Output the (x, y) coordinate of the center of the cell containing the given text.  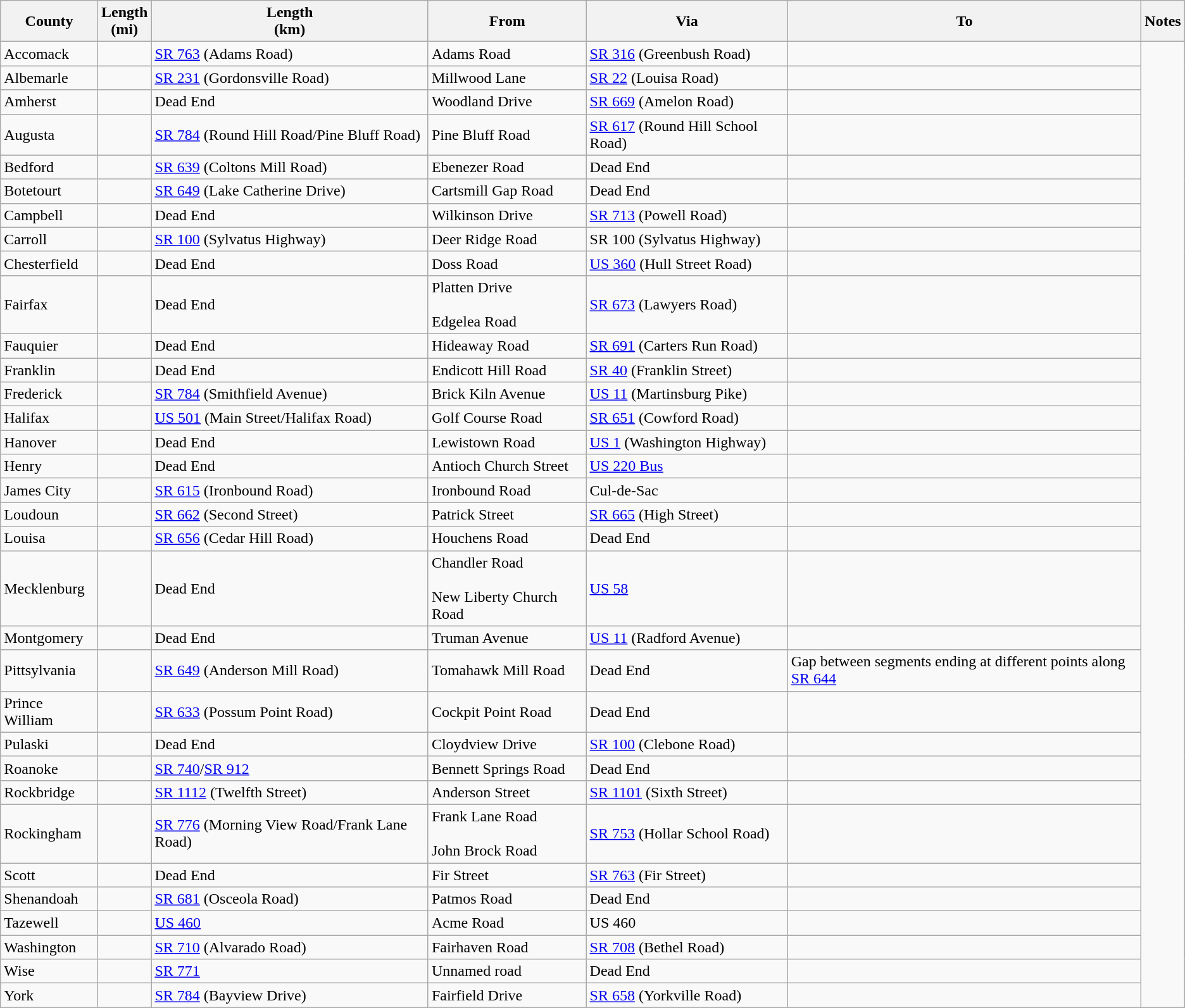
Shenandoah (49, 899)
Pulaski (49, 744)
Rockingham (49, 833)
Cloydview Drive (507, 744)
SR 615 (Ironbound Road) (290, 490)
SR 658 (Yorkville Road) (687, 995)
SR 649 (Anderson Mill Road) (290, 671)
SR 662 (Second Street) (290, 514)
Ironbound Road (507, 490)
US 58 (687, 588)
SR 681 (Osceola Road) (290, 899)
Franklin (49, 370)
SR 665 (High Street) (687, 514)
Patmos Road (507, 899)
SR 316 (Greenbush Road) (687, 54)
Albemarle (49, 78)
Fauquier (49, 345)
SR 651 (Cowford Road) (687, 418)
James City (49, 490)
SR 639 (Coltons Mill Road) (290, 167)
SR 1112 (Twelfth Street) (290, 792)
Frank Lane RoadJohn Brock Road (507, 833)
SR 713 (Powell Road) (687, 215)
SR 100 (Clebone Road) (687, 744)
Adams Road (507, 54)
Woodland Drive (507, 102)
SR 784 (Bayview Drive) (290, 995)
Loudoun (49, 514)
SR 633 (Possum Point Road) (290, 711)
SR 763 (Adams Road) (290, 54)
Cul-de-Sac (687, 490)
Amherst (49, 102)
To (965, 22)
York (49, 995)
Acme Road (507, 923)
Wilkinson Drive (507, 215)
SR 771 (290, 971)
From (507, 22)
Prince William (49, 711)
US 1 (Washington Highway) (687, 442)
Truman Avenue (507, 638)
Lewistown Road (507, 442)
Fir Street (507, 875)
Antioch Church Street (507, 466)
SR 784 (Smithfield Avenue) (290, 394)
SR 740/SR 912 (290, 768)
Carroll (49, 239)
Augusta (49, 134)
Frederick (49, 394)
Bedford (49, 167)
Rockbridge (49, 792)
Golf Course Road (507, 418)
Montgomery (49, 638)
SR 231 (Gordonsville Road) (290, 78)
SR 708 (Bethel Road) (687, 947)
Notes (1163, 22)
Henry (49, 466)
Gap between segments ending at different points along SR 644 (965, 671)
Tomahawk Mill Road (507, 671)
US 501 (Main Street/Halifax Road) (290, 418)
SR 40 (Franklin Street) (687, 370)
Mecklenburg (49, 588)
Fairhaven Road (507, 947)
SR 673 (Lawyers Road) (687, 304)
Fairfield Drive (507, 995)
Millwood Lane (507, 78)
Unnamed road (507, 971)
Roanoke (49, 768)
SR 776 (Morning View Road/Frank Lane Road) (290, 833)
SR 710 (Alvarado Road) (290, 947)
Scott (49, 875)
Length(mi) (124, 22)
Fairfax (49, 304)
SR 753 (Hollar School Road) (687, 833)
Doss Road (507, 263)
Chandler RoadNew Liberty Church Road (507, 588)
US 11 (Radford Avenue) (687, 638)
Ebenezer Road (507, 167)
Louisa (49, 538)
Anderson Street (507, 792)
US 11 (Martinsburg Pike) (687, 394)
SR 656 (Cedar Hill Road) (290, 538)
SR 1101 (Sixth Street) (687, 792)
Hideaway Road (507, 345)
Accomack (49, 54)
SR 669 (Amelon Road) (687, 102)
Patrick Street (507, 514)
Pine Bluff Road (507, 134)
Platten DriveEdgelea Road (507, 304)
Chesterfield (49, 263)
US 360 (Hull Street Road) (687, 263)
Tazewell (49, 923)
SR 649 (Lake Catherine Drive) (290, 191)
Hanover (49, 442)
Length(km) (290, 22)
Endicott Hill Road (507, 370)
Campbell (49, 215)
Brick Kiln Avenue (507, 394)
Houchens Road (507, 538)
SR 617 (Round Hill School Road) (687, 134)
County (49, 22)
Cartsmill Gap Road (507, 191)
Botetourt (49, 191)
SR 763 (Fir Street) (687, 875)
Pittsylvania (49, 671)
Bennett Springs Road (507, 768)
US 220 Bus (687, 466)
SR 784 (Round Hill Road/Pine Bluff Road) (290, 134)
SR 691 (Carters Run Road) (687, 345)
Deer Ridge Road (507, 239)
Halifax (49, 418)
Via (687, 22)
Washington (49, 947)
Cockpit Point Road (507, 711)
SR 22 (Louisa Road) (687, 78)
Wise (49, 971)
